Return (X, Y) of the center of cell containing provided text 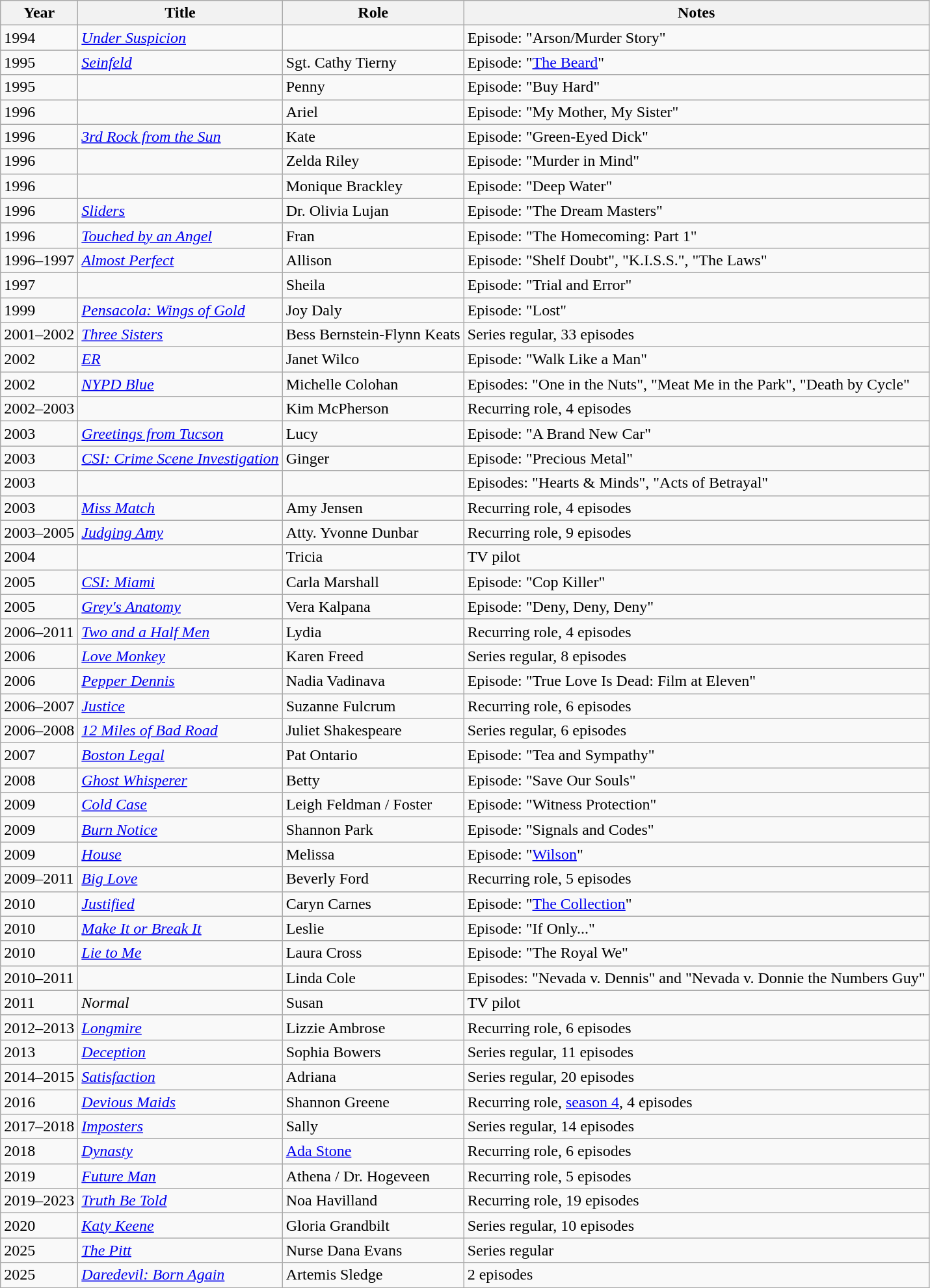
2013 (39, 1052)
Katy Keene (180, 1226)
Notes (696, 13)
Michelle Colohan (373, 384)
Three Sisters (180, 335)
Episode: "Walk Like a Man" (696, 360)
2006–2007 (39, 705)
2017–2018 (39, 1127)
Dynasty (180, 1151)
Title (180, 13)
Series regular, 6 episodes (696, 731)
Gloria Grandbilt (373, 1226)
Episode: "Witness Protection" (696, 805)
Leslie (373, 928)
2012–2013 (39, 1027)
CSI: Miami (180, 582)
Suzanne Fulcrum (373, 705)
Big Love (180, 879)
Dr. Olivia Lujan (373, 211)
Atty. Yvonne Dunbar (373, 532)
Judging Amy (180, 532)
Nadia Vadinava (373, 681)
Longmire (180, 1027)
Episodes: "One in the Nuts", "Meat Me in the Park", "Death by Cycle" (696, 384)
Truth Be Told (180, 1201)
Juliet Shakespeare (373, 731)
Ariel (373, 112)
Pepper Dennis (180, 681)
Episode: "Cop Killer" (696, 582)
Sophia Bowers (373, 1052)
Deception (180, 1052)
Two and a Half Men (180, 631)
Episode: "True Love Is Dead: Film at Eleven" (696, 681)
2007 (39, 756)
Recurring role, 19 episodes (696, 1201)
Series regular, 14 episodes (696, 1127)
Boston Legal (180, 756)
Series regular, 11 episodes (696, 1052)
Kim McPherson (373, 409)
2001–2002 (39, 335)
1996–1997 (39, 260)
Ginger (373, 458)
Allison (373, 260)
2020 (39, 1226)
Pat Ontario (373, 756)
Janet Wilco (373, 360)
Daredevil: Born Again (180, 1275)
Normal (180, 1003)
Penny (373, 87)
Shannon Park (373, 830)
Episode: "Deep Water" (696, 186)
Series regular, 8 episodes (696, 656)
Episode: "Precious Metal" (696, 458)
Beverly Ford (373, 879)
Lie to Me (180, 953)
Carla Marshall (373, 582)
2004 (39, 557)
2006–2008 (39, 731)
Episode: "Deny, Deny, Deny" (696, 607)
Karen Freed (373, 656)
The Pitt (180, 1250)
Under Suspicion (180, 38)
Pensacola: Wings of Gold (180, 310)
Series regular, 33 episodes (696, 335)
Series regular (696, 1250)
2 episodes (696, 1275)
Sally (373, 1127)
2006–2011 (39, 631)
Justified (180, 904)
2002–2003 (39, 409)
Episode: "Tea and Sympathy" (696, 756)
Athena / Dr. Hogeveen (373, 1176)
Episode: "A Brand New Car" (696, 434)
Leigh Feldman / Foster (373, 805)
Sheila (373, 285)
Almost Perfect (180, 260)
Susan (373, 1003)
2019 (39, 1176)
Make It or Break It (180, 928)
Artemis Sledge (373, 1275)
Love Monkey (180, 656)
1997 (39, 285)
Justice (180, 705)
Episode: "Arson/Murder Story" (696, 38)
3rd Rock from the Sun (180, 137)
1999 (39, 310)
Adriana (373, 1077)
NYPD Blue (180, 384)
12 Miles of Bad Road (180, 731)
Shannon Greene (373, 1102)
1994 (39, 38)
Episode: "Green-Eyed Dick" (696, 137)
2010–2011 (39, 978)
2014–2015 (39, 1077)
Cold Case (180, 805)
Tricia (373, 557)
House (180, 854)
2008 (39, 780)
Ada Stone (373, 1151)
Seinfeld (180, 62)
2011 (39, 1003)
Episode: "The Dream Masters" (696, 211)
2018 (39, 1151)
Bess Bernstein-Flynn Keats (373, 335)
Future Man (180, 1176)
Episode: "If Only..." (696, 928)
Role (373, 13)
Nurse Dana Evans (373, 1250)
Lucy (373, 434)
Episode: "Save Our Souls" (696, 780)
Burn Notice (180, 830)
Episode: "Signals and Codes" (696, 830)
Zelda Riley (373, 161)
Devious Maids (180, 1102)
Episode: "The Collection" (696, 904)
Betty (373, 780)
Year (39, 13)
Series regular, 10 episodes (696, 1226)
Fran (373, 235)
Recurring role, season 4, 4 episodes (696, 1102)
Monique Brackley (373, 186)
Episode: "Shelf Doubt", "K.I.S.S.", "The Laws" (696, 260)
Kate (373, 137)
ER (180, 360)
Episodes: "Hearts & Minds", "Acts of Betrayal" (696, 483)
2016 (39, 1102)
2019–2023 (39, 1201)
Amy Jensen (373, 508)
Episode: "The Royal We" (696, 953)
Grey's Anatomy (180, 607)
Sliders (180, 211)
Episode: "My Mother, My Sister" (696, 112)
Joy Daly (373, 310)
2009–2011 (39, 879)
Episode: "The Homecoming: Part 1" (696, 235)
Noa Havilland (373, 1201)
Imposters (180, 1127)
Episode: "Lost" (696, 310)
Sgt. Cathy Tierny (373, 62)
Lydia (373, 631)
Episode: "Buy Hard" (696, 87)
Recurring role, 9 episodes (696, 532)
Lizzie Ambrose (373, 1027)
Episode: "Trial and Error" (696, 285)
Vera Kalpana (373, 607)
Episode: "Wilson" (696, 854)
Miss Match (180, 508)
Ghost Whisperer (180, 780)
Laura Cross (373, 953)
Episodes: "Nevada v. Dennis" and "Nevada v. Donnie the Numbers Guy" (696, 978)
Episode: "The Beard" (696, 62)
Melissa (373, 854)
Series regular, 20 episodes (696, 1077)
Greetings from Tucson (180, 434)
CSI: Crime Scene Investigation (180, 458)
Satisfaction (180, 1077)
Touched by an Angel (180, 235)
Linda Cole (373, 978)
Episode: "Murder in Mind" (696, 161)
Caryn Carnes (373, 904)
2003–2005 (39, 532)
